Detect which cell encompasses the target text, then output its (x, y) center coordinate. 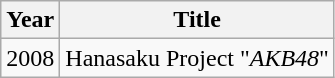
Year (30, 20)
Title (198, 20)
Hanasaku Project "AKB48" (198, 58)
2008 (30, 58)
